Pinpoint the cell where the given text exists, returning its (x, y) midpoint coordinate. 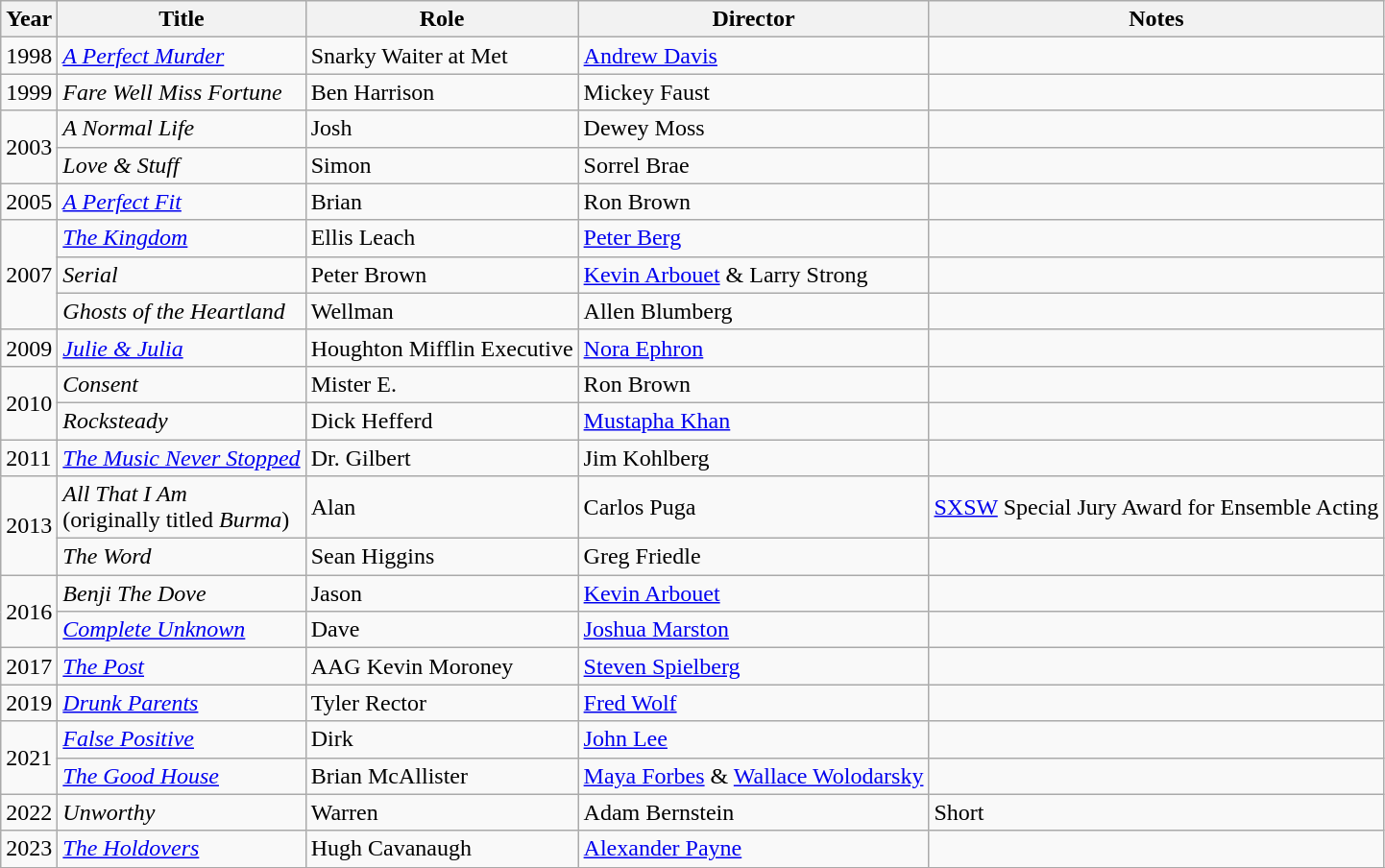
Adam Bernstein (753, 812)
False Positive (182, 739)
Sorrel Brae (753, 165)
2017 (29, 666)
The Holdovers (182, 849)
A Perfect Fit (182, 202)
Mister E. (442, 384)
Greg Friedle (753, 557)
The Good House (182, 776)
The Word (182, 557)
1998 (29, 56)
Kevin Arbouet & Larry Strong (753, 275)
2010 (29, 402)
Ghosts of the Heartland (182, 311)
2021 (29, 758)
Dirk (442, 739)
Simon (442, 165)
A Normal Life (182, 129)
2013 (29, 526)
Dave (442, 630)
Dewey Moss (753, 129)
Director (753, 19)
A Perfect Murder (182, 56)
Allen Blumberg (753, 311)
Benji The Dove (182, 593)
2023 (29, 849)
Houghton Mifflin Executive (442, 348)
Kevin Arbouet (753, 593)
Drunk Parents (182, 703)
Ellis Leach (442, 238)
Brian (442, 202)
The Post (182, 666)
Serial (182, 275)
2011 (29, 458)
Rocksteady (182, 421)
Love & Stuff (182, 165)
Jim Kohlberg (753, 458)
2019 (29, 703)
Tyler Rector (442, 703)
AAG Kevin Moroney (442, 666)
Hugh Cavanaugh (442, 849)
Joshua Marston (753, 630)
2007 (29, 275)
Peter Brown (442, 275)
Consent (182, 384)
2016 (29, 612)
Maya Forbes & Wallace Wolodarsky (753, 776)
Role (442, 19)
Dr. Gilbert (442, 458)
Notes (1156, 19)
Warren (442, 812)
Complete Unknown (182, 630)
Mustapha Khan (753, 421)
2009 (29, 348)
Peter Berg (753, 238)
Nora Ephron (753, 348)
Mickey Faust (753, 92)
Brian McAllister (442, 776)
Steven Spielberg (753, 666)
Unworthy (182, 812)
Dick Hefferd (442, 421)
1999 (29, 92)
2022 (29, 812)
All That I Am (originally titled Burma) (182, 507)
2005 (29, 202)
Sean Higgins (442, 557)
Snarky Waiter at Met (442, 56)
Year (29, 19)
Alan (442, 507)
Josh (442, 129)
Julie & Julia (182, 348)
Fred Wolf (753, 703)
Wellman (442, 311)
The Kingdom (182, 238)
Short (1156, 812)
John Lee (753, 739)
Title (182, 19)
Carlos Puga (753, 507)
Fare Well Miss Fortune (182, 92)
Ben Harrison (442, 92)
Jason (442, 593)
Alexander Payne (753, 849)
The Music Never Stopped (182, 458)
Andrew Davis (753, 56)
2003 (29, 147)
SXSW Special Jury Award for Ensemble Acting (1156, 507)
